Return the [X, Y] coordinate for the center point of the cell that contains the specified text.  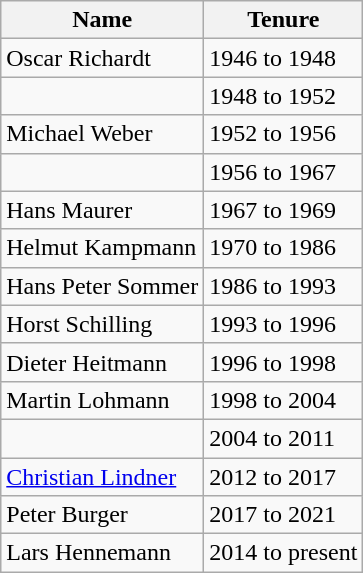
1967 to 1969 [284, 210]
1956 to 1967 [284, 172]
Hans Maurer [102, 210]
1998 to 2004 [284, 400]
Peter Burger [102, 515]
Oscar Richardt [102, 58]
2014 to present [284, 553]
Christian Lindner [102, 477]
1970 to 1986 [284, 248]
1993 to 1996 [284, 324]
2012 to 2017 [284, 477]
Tenure [284, 20]
Michael Weber [102, 134]
2004 to 2011 [284, 438]
1946 to 1948 [284, 58]
Horst Schilling [102, 324]
Dieter Heitmann [102, 362]
1986 to 1993 [284, 286]
1948 to 1952 [284, 96]
Helmut Kampmann [102, 248]
Lars Hennemann [102, 553]
2017 to 2021 [284, 515]
1996 to 1998 [284, 362]
Martin Lohmann [102, 400]
1952 to 1956 [284, 134]
Hans Peter Sommer [102, 286]
Name [102, 20]
